Search for the cell housing the specified text and yield its [x, y] center coordinate. 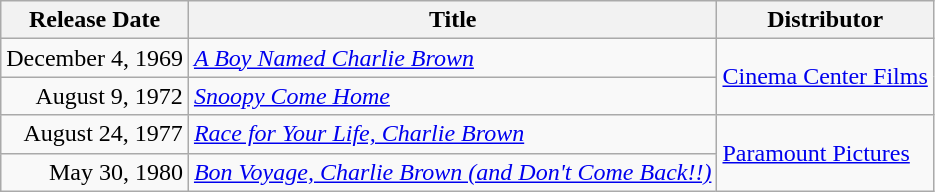
A Boy Named Charlie Brown [452, 58]
Title [452, 20]
Release Date [95, 20]
December 4, 1969 [95, 58]
May 30, 1980 [95, 172]
Paramount Pictures [825, 153]
Bon Voyage, Charlie Brown (and Don't Come Back!!) [452, 172]
Snoopy Come Home [452, 96]
Race for Your Life, Charlie Brown [452, 134]
Distributor [825, 20]
August 9, 1972 [95, 96]
Cinema Center Films [825, 77]
August 24, 1977 [95, 134]
